Return the (x, y) coordinate for the center point of the cell that contains the specified text.  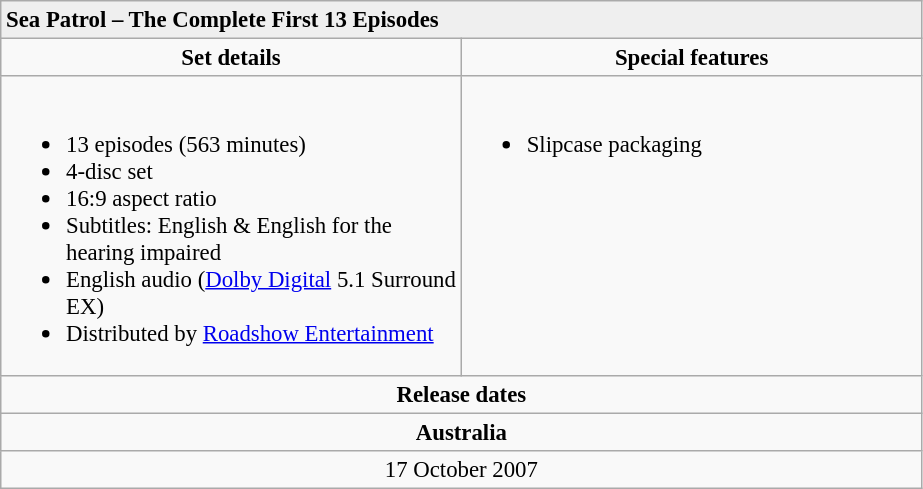
Release dates (462, 394)
Slipcase packaging (692, 226)
Australia (462, 432)
Set details (232, 58)
17 October 2007 (462, 469)
Sea Patrol – The Complete First 13 Episodes (462, 20)
Special features (692, 58)
